Detect which cell encompasses the target text, then output its (x, y) center coordinate. 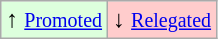
↑ Promoted (54, 20)
↓ Relegated (162, 20)
